For the text-containing cell, return its midpoint in [X, Y] coordinate format. 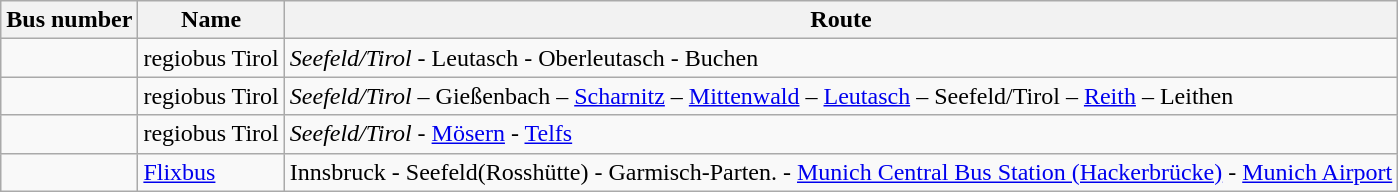
Bus number [70, 20]
Innsbruck - Seefeld(Rosshütte) - Garmisch-Parten. - Munich Central Bus Station (Hackerbrücke) - Munich Airport [840, 172]
Seefeld/Tirol - Mösern - Telfs [840, 134]
Route [840, 20]
Name [211, 20]
Seefeld/Tirol - Leutasch - Oberleutasch - Buchen [840, 58]
Seefeld/Tirol – Gießenbach – Scharnitz – Mittenwald – Leutasch – Seefeld/Tirol – Reith – Leithen [840, 96]
Flixbus [211, 172]
